Scan for the cell matching the given text and deliver its [x, y] coordinate at center. 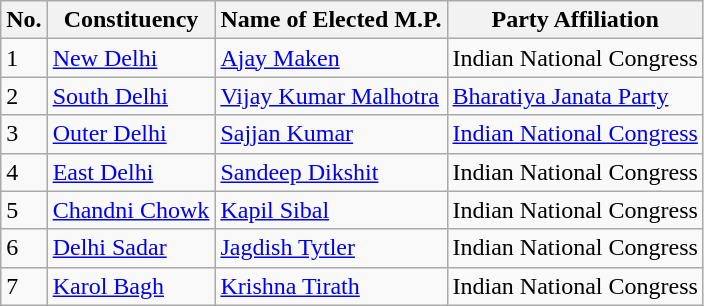
Sandeep Dikshit [331, 172]
Outer Delhi [131, 134]
2 [24, 96]
1 [24, 58]
Ajay Maken [331, 58]
Krishna Tirath [331, 286]
Karol Bagh [131, 286]
Kapil Sibal [331, 210]
3 [24, 134]
Bharatiya Janata Party [575, 96]
5 [24, 210]
4 [24, 172]
Constituency [131, 20]
No. [24, 20]
Party Affiliation [575, 20]
Vijay Kumar Malhotra [331, 96]
South Delhi [131, 96]
Delhi Sadar [131, 248]
Chandni Chowk [131, 210]
7 [24, 286]
Sajjan Kumar [331, 134]
Jagdish Tytler [331, 248]
New Delhi [131, 58]
6 [24, 248]
East Delhi [131, 172]
Name of Elected M.P. [331, 20]
